Find where the given text appears and provide that cell's center as [X, Y] coordinate. 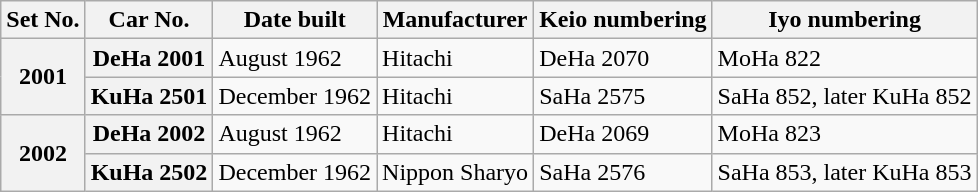
Nippon Sharyo [456, 172]
Car No. [149, 20]
SaHa 852, later KuHa 852 [844, 96]
Date built [295, 20]
Iyo numbering [844, 20]
DeHa 2001 [149, 58]
SaHa 2576 [623, 172]
KuHa 2502 [149, 172]
MoHa 822 [844, 58]
Keio numbering [623, 20]
MoHa 823 [844, 134]
2001 [43, 77]
2002 [43, 153]
SaHa 2575 [623, 96]
KuHa 2501 [149, 96]
DeHa 2002 [149, 134]
DeHa 2070 [623, 58]
DeHa 2069 [623, 134]
Set No. [43, 20]
SaHa 853, later KuHa 853 [844, 172]
Manufacturer [456, 20]
